Provide the (X, Y) coordinate of the cell's center where the given text is located.  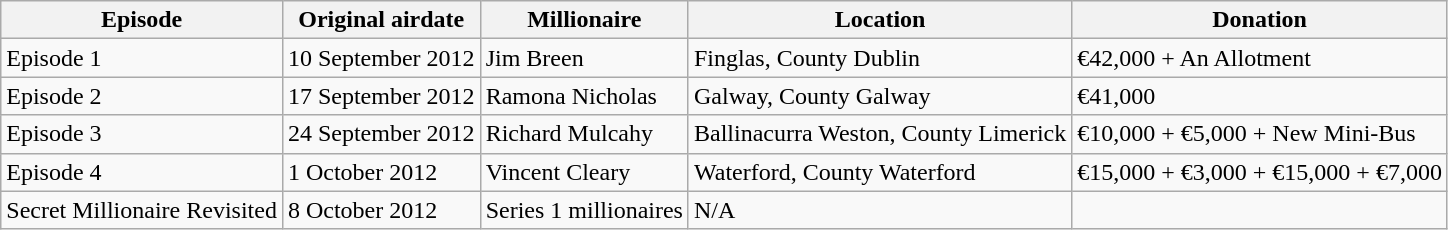
Original airdate (381, 20)
10 September 2012 (381, 58)
Ramona Nicholas (584, 96)
Episode 1 (142, 58)
Millionaire (584, 20)
€10,000 + €5,000 + New Mini-Bus (1260, 134)
24 September 2012 (381, 134)
Galway, County Galway (880, 96)
N/A (880, 210)
Jim Breen (584, 58)
Location (880, 20)
Ballinacurra Weston, County Limerick (880, 134)
€41,000 (1260, 96)
Episode 4 (142, 172)
Episode 3 (142, 134)
8 October 2012 (381, 210)
Episode (142, 20)
Waterford, County Waterford (880, 172)
Donation (1260, 20)
€42,000 + An Allotment (1260, 58)
Episode 2 (142, 96)
Vincent Cleary (584, 172)
Series 1 millionaires (584, 210)
Richard Mulcahy (584, 134)
Secret Millionaire Revisited (142, 210)
€15,000 + €3,000 + €15,000 + €7,000 (1260, 172)
17 September 2012 (381, 96)
1 October 2012 (381, 172)
Finglas, County Dublin (880, 58)
